For the text-containing cell, return its midpoint in (X, Y) coordinate format. 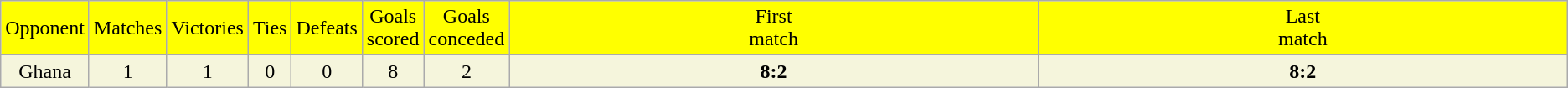
Matches (127, 28)
Ghana (45, 71)
Defeats (327, 28)
8 (393, 71)
First match (774, 28)
2 (467, 71)
Ties (270, 28)
Opponent (45, 28)
Goals conceded (467, 28)
Victories (208, 28)
Last match (1302, 28)
Goals scored (393, 28)
